Provide the [X, Y] coordinate of the cell's center where the given text is located.  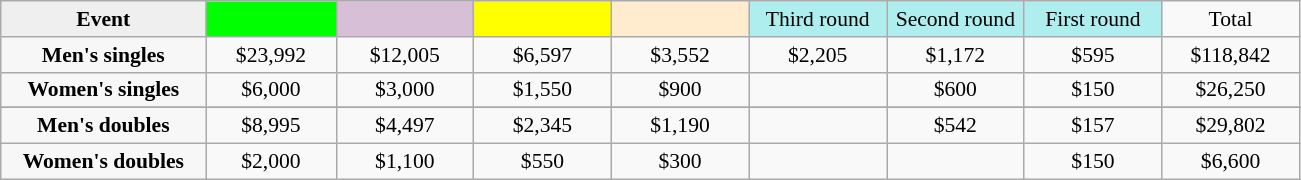
$1,100 [405, 162]
Men's doubles [104, 126]
$1,190 [680, 126]
$26,250 [1231, 90]
$542 [955, 126]
$6,000 [271, 90]
Women's doubles [104, 162]
Women's singles [104, 90]
$118,842 [1231, 55]
Men's singles [104, 55]
Second round [955, 19]
$157 [1093, 126]
First round [1093, 19]
Third round [818, 19]
$3,552 [680, 55]
$2,000 [271, 162]
$12,005 [405, 55]
$1,172 [955, 55]
Total [1231, 19]
$8,995 [271, 126]
$600 [955, 90]
Event [104, 19]
$550 [543, 162]
$4,497 [405, 126]
$6,600 [1231, 162]
$29,802 [1231, 126]
$3,000 [405, 90]
$23,992 [271, 55]
$900 [680, 90]
$2,345 [543, 126]
$6,597 [543, 55]
$2,205 [818, 55]
$595 [1093, 55]
$300 [680, 162]
$1,550 [543, 90]
